Provide the (x, y) coordinate of the cell's center where the given text is located.  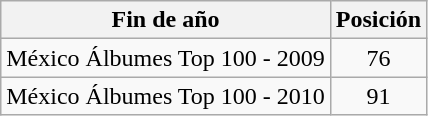
México Álbumes Top 100 - 2010 (166, 96)
Fin de año (166, 20)
Posición (378, 20)
91 (378, 96)
México Álbumes Top 100 - 2009 (166, 58)
76 (378, 58)
